Capture the cell that displays the provided text and extract its [X, Y] central coordinate. 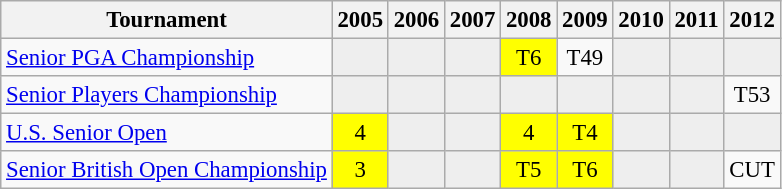
T4 [585, 133]
2008 [529, 20]
Senior British Open Championship [166, 170]
2006 [416, 20]
2005 [360, 20]
T5 [529, 170]
2010 [641, 20]
CUT [752, 170]
Senior PGA Championship [166, 58]
Senior Players Championship [166, 95]
Tournament [166, 20]
3 [360, 170]
2012 [752, 20]
2011 [696, 20]
U.S. Senior Open [166, 133]
T49 [585, 58]
T53 [752, 95]
2007 [472, 20]
2009 [585, 20]
